Search for the cell housing the specified text and yield its [X, Y] center coordinate. 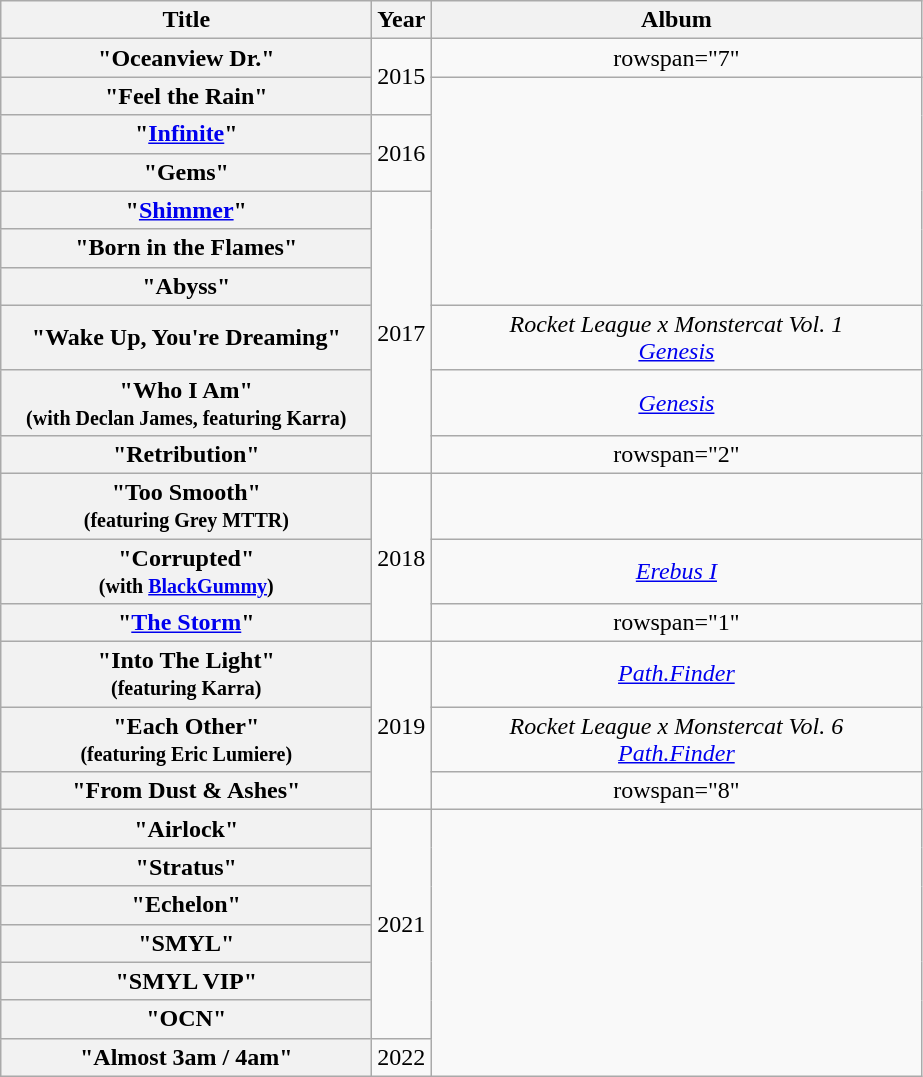
Path.Finder [676, 674]
rowspan="1" [676, 623]
"Corrupted"(with BlackGummy) [186, 570]
Title [186, 20]
rowspan="8" [676, 791]
"Retribution" [186, 454]
"Gems" [186, 172]
2015 [402, 77]
2021 [402, 924]
Rocket League x Monstercat Vol. 6Path.Finder [676, 740]
"Almost 3am / 4am" [186, 1057]
"Into The Light"(featuring Karra) [186, 674]
"Infinite" [186, 134]
"Too Smooth"(featuring Grey MTTR) [186, 506]
"Stratus" [186, 867]
"Born in the Flames" [186, 248]
"Airlock" [186, 829]
"Abyss" [186, 286]
2017 [402, 332]
"Feel the Rain" [186, 96]
"SMYL VIP" [186, 981]
Erebus I [676, 570]
"Who I Am"(with Declan James, featuring Karra) [186, 402]
2019 [402, 726]
"The Storm" [186, 623]
"Echelon" [186, 905]
rowspan="7" [676, 58]
Genesis [676, 402]
"Shimmer" [186, 210]
Year [402, 20]
"Wake Up, You're Dreaming" [186, 338]
Rocket League x Monstercat Vol. 1Genesis [676, 338]
2016 [402, 153]
2018 [402, 557]
2022 [402, 1057]
"OCN" [186, 1019]
rowspan="2" [676, 454]
Album [676, 20]
"From Dust & Ashes" [186, 791]
"Each Other"(featuring Eric Lumiere) [186, 740]
"SMYL" [186, 943]
"Oceanview Dr." [186, 58]
